Scan for the cell matching the given text and deliver its [X, Y] coordinate at center. 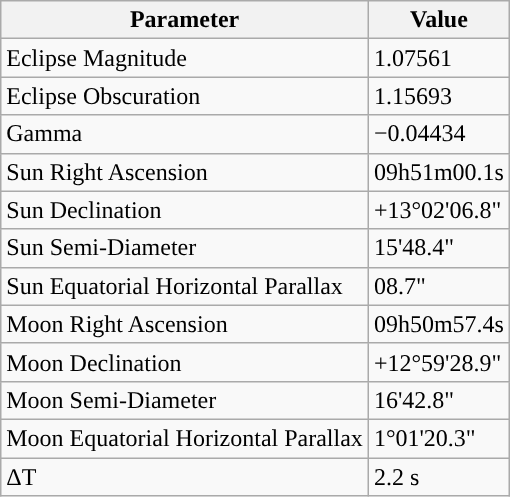
Moon Equatorial Horizontal Parallax [185, 438]
15'48.4" [438, 248]
1°01'20.3" [438, 438]
Parameter [185, 20]
Sun Right Ascension [185, 172]
ΔT [185, 477]
16'42.8" [438, 400]
Sun Declination [185, 210]
Eclipse Magnitude [185, 58]
2.2 s [438, 477]
Sun Equatorial Horizontal Parallax [185, 286]
+12°59'28.9" [438, 362]
09h50m57.4s [438, 324]
Moon Declination [185, 362]
Moon Right Ascension [185, 324]
Gamma [185, 134]
Eclipse Obscuration [185, 96]
Sun Semi-Diameter [185, 248]
Moon Semi-Diameter [185, 400]
−0.04434 [438, 134]
1.15693 [438, 96]
+13°02'06.8" [438, 210]
09h51m00.1s [438, 172]
08.7" [438, 286]
Value [438, 20]
1.07561 [438, 58]
